Pinpoint the cell where the given text exists, returning its [x, y] midpoint coordinate. 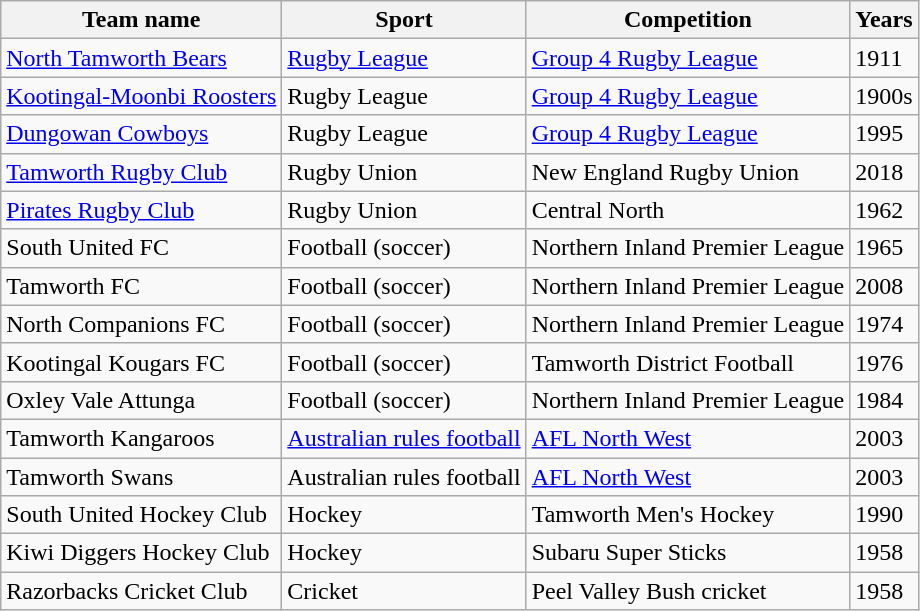
Tamworth District Football [688, 362]
1984 [884, 400]
1900s [884, 96]
1911 [884, 58]
Oxley Vale Attunga [142, 400]
Tamworth Men's Hockey [688, 515]
Tamworth Swans [142, 477]
Kootingal-Moonbi Roosters [142, 96]
Central North [688, 210]
Years [884, 20]
Pirates Rugby Club [142, 210]
South United FC [142, 248]
1995 [884, 134]
Kiwi Diggers Hockey Club [142, 553]
Tamworth FC [142, 286]
Subaru Super Sticks [688, 553]
1965 [884, 248]
2008 [884, 286]
Kootingal Kougars FC [142, 362]
1976 [884, 362]
New England Rugby Union [688, 172]
Sport [404, 20]
2018 [884, 172]
1990 [884, 515]
Competition [688, 20]
Team name [142, 20]
Peel Valley Bush cricket [688, 591]
1962 [884, 210]
South United Hockey Club [142, 515]
Razorbacks Cricket Club [142, 591]
1974 [884, 324]
Tamworth Rugby Club [142, 172]
North Tamworth Bears [142, 58]
Cricket [404, 591]
Dungowan Cowboys [142, 134]
Tamworth Kangaroos [142, 438]
North Companions FC [142, 324]
